Identify which cell holds the provided text, then report its [X, Y] central coordinate. 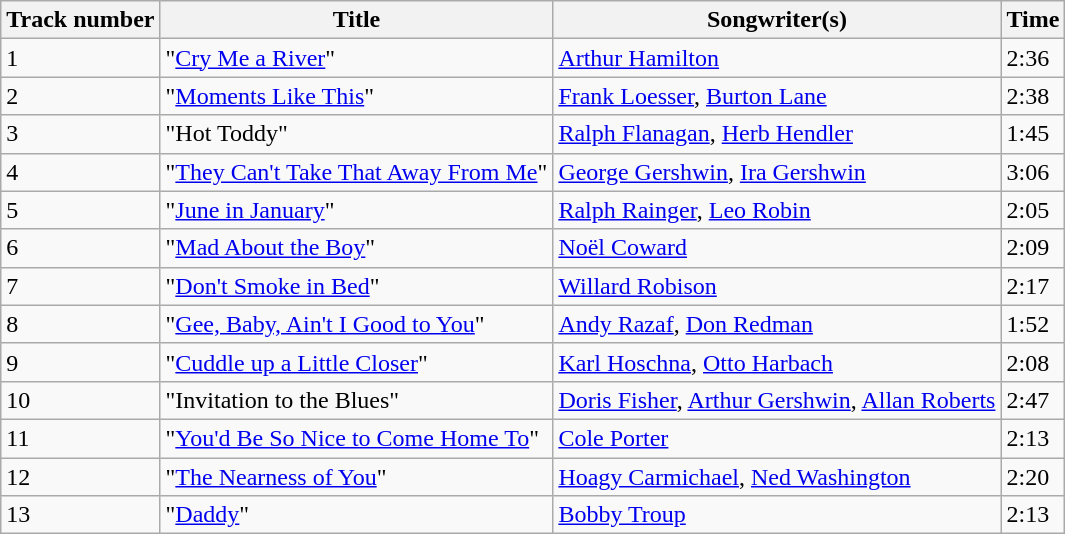
2:08 [1033, 362]
"June in January" [356, 210]
Bobby Troup [777, 515]
Title [356, 20]
"Cry Me a River" [356, 58]
Arthur Hamilton [777, 58]
2:20 [1033, 477]
Track number [80, 20]
"Invitation to the Blues" [356, 400]
Time [1033, 20]
"Daddy" [356, 515]
9 [80, 362]
10 [80, 400]
"They Can't Take That Away From Me" [356, 172]
11 [80, 438]
2 [80, 96]
2:38 [1033, 96]
Willard Robison [777, 286]
2:47 [1033, 400]
Frank Loesser, Burton Lane [777, 96]
"Hot Toddy" [356, 134]
3 [80, 134]
"Gee, Baby, Ain't I Good to You" [356, 324]
1:52 [1033, 324]
2:36 [1033, 58]
1 [80, 58]
13 [80, 515]
Andy Razaf, Don Redman [777, 324]
12 [80, 477]
Ralph Flanagan, Herb Hendler [777, 134]
"You'd Be So Nice to Come Home To" [356, 438]
"Cuddle up a Little Closer" [356, 362]
"Mad About the Boy" [356, 248]
"Don't Smoke in Bed" [356, 286]
5 [80, 210]
Ralph Rainger, Leo Robin [777, 210]
George Gershwin, Ira Gershwin [777, 172]
3:06 [1033, 172]
2:17 [1033, 286]
8 [80, 324]
Hoagy Carmichael, Ned Washington [777, 477]
Karl Hoschna, Otto Harbach [777, 362]
Doris Fisher, Arthur Gershwin, Allan Roberts [777, 400]
"The Nearness of You" [356, 477]
Cole Porter [777, 438]
Songwriter(s) [777, 20]
2:05 [1033, 210]
"Moments Like This" [356, 96]
7 [80, 286]
2:09 [1033, 248]
6 [80, 248]
4 [80, 172]
Noël Coward [777, 248]
1:45 [1033, 134]
